Locate the cell with the specified text and output its (X, Y) center coordinate. 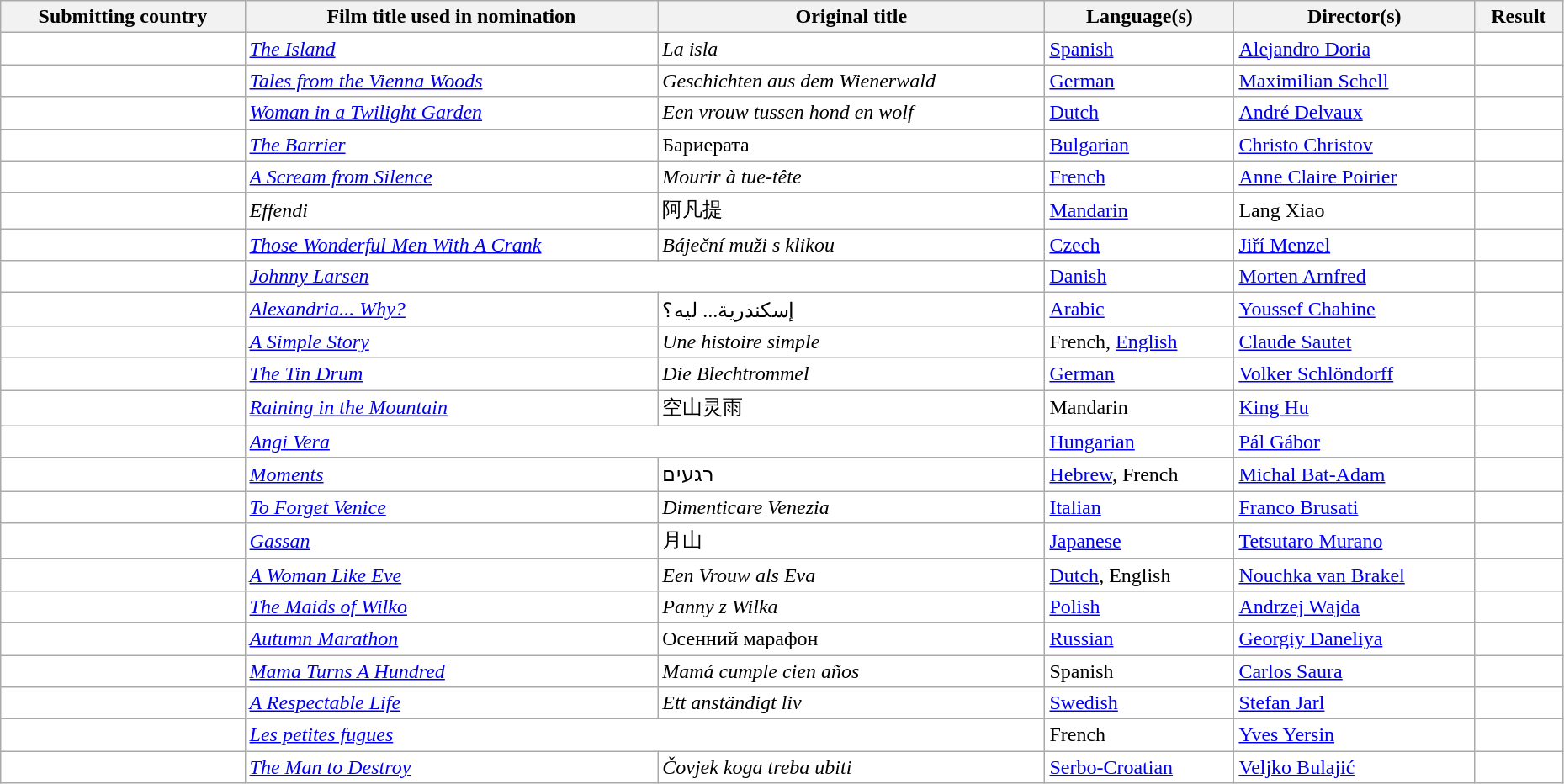
Michal Bat-Adam (1355, 474)
月山 (851, 542)
Veljko Bulajić (1355, 767)
Báječní muži s klikou (851, 245)
Pál Gábor (1355, 442)
A Woman Like Eve (451, 575)
Tetsutaro Murano (1355, 542)
Alexandria... Why? (451, 310)
Maximilian Schell (1355, 81)
Russian (1139, 638)
The Island (451, 49)
A Respectable Life (451, 703)
A Scream from Silence (451, 177)
Angi Vera (644, 442)
Submitting country (123, 17)
To Forget Venice (451, 507)
阿凡提 (851, 210)
Italian (1139, 507)
Arabic (1139, 310)
Director(s) (1355, 17)
Mourir à tue-tête (851, 177)
Franco Brusati (1355, 507)
Die Blechtrommel (851, 373)
Effendi (451, 210)
Alejandro Doria (1355, 49)
إسكندرية... ليه؟ (851, 310)
Raining in the Mountain (451, 409)
Geschichten aus dem Wienerwald (851, 81)
Jiří Menzel (1355, 245)
The Barrier (451, 145)
Yves Yersin (1355, 735)
Une histoire simple (851, 342)
Dutch, English (1139, 575)
Danish (1139, 277)
Japanese (1139, 542)
Result (1519, 17)
Christo Christov (1355, 145)
Morten Arnfred (1355, 277)
Autumn Marathon (451, 638)
Andrzej Wajda (1355, 607)
Mama Turns A Hundred (451, 670)
Volker Schlöndorff (1355, 373)
Johnny Larsen (644, 277)
La isla (851, 49)
Claude Sautet (1355, 342)
Swedish (1139, 703)
空山灵雨 (851, 409)
Woman in a Twilight Garden (451, 113)
André Delvaux (1355, 113)
Carlos Saura (1355, 670)
Gassan (451, 542)
Moments (451, 474)
Film title used in nomination (451, 17)
רגעים (851, 474)
Dimenticare Venezia (851, 507)
Осенний марафон (851, 638)
Ett anständigt liv (851, 703)
The Tin Drum (451, 373)
Čovjek koga treba ubiti (851, 767)
Hebrew, French (1139, 474)
Serbo-Croatian (1139, 767)
Polish (1139, 607)
Stefan Jarl (1355, 703)
Dutch (1139, 113)
Panny z Wilka (851, 607)
Original title (851, 17)
The Maids of Wilko (451, 607)
French, English (1139, 342)
King Hu (1355, 409)
Those Wonderful Men With A Crank (451, 245)
The Man to Destroy (451, 767)
Een Vrouw als Eva (851, 575)
Anne Claire Poirier (1355, 177)
Lang Xiao (1355, 210)
Een vrouw tussen hond en wolf (851, 113)
Youssef Chahine (1355, 310)
Bulgarian (1139, 145)
Czech (1139, 245)
Tales from the Vienna Woods (451, 81)
Mamá cumple cien años (851, 670)
Language(s) (1139, 17)
Georgiy Daneliya (1355, 638)
Hungarian (1139, 442)
Бариерата (851, 145)
A Simple Story (451, 342)
Les petites fugues (644, 735)
Nouchka van Brakel (1355, 575)
